Output the [X, Y] coordinate of the center of the cell containing the given text.  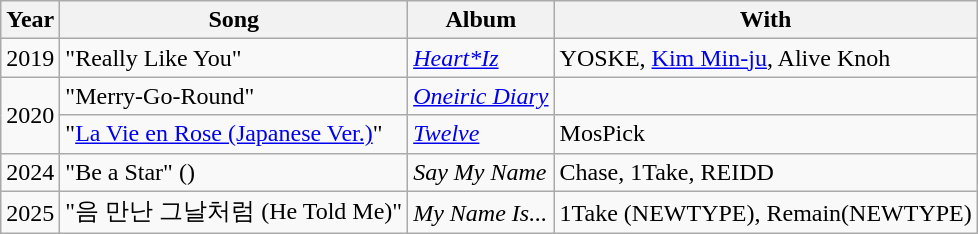
Twelve [481, 134]
"Really Like You" [234, 58]
Heart*Iz [481, 58]
"Merry-Go-Round" [234, 96]
Chase, 1Take, REIDD [766, 172]
Album [481, 20]
My Name Is... [481, 212]
"Be a Star" () [234, 172]
1Take (NEWTYPE), Remain(NEWTYPE) [766, 212]
Year [30, 20]
MosPick [766, 134]
Song [234, 20]
2024 [30, 172]
"음 만난 그날처럼 (He Told Me)" [234, 212]
2019 [30, 58]
With [766, 20]
Oneiric Diary [481, 96]
"La Vie en Rose (Japanese Ver.)" [234, 134]
2025 [30, 212]
YOSKE, Kim Min-ju, Alive Knoh [766, 58]
Say My Name [481, 172]
2020 [30, 115]
